Find where the given text appears and provide that cell's center as [x, y] coordinate. 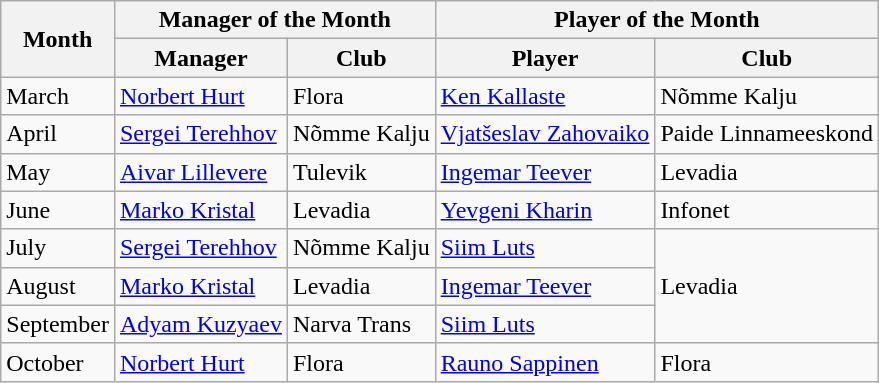
April [58, 134]
May [58, 172]
Narva Trans [361, 324]
Aivar Lillevere [200, 172]
July [58, 248]
Rauno Sappinen [545, 362]
October [58, 362]
Month [58, 39]
Manager [200, 58]
Player [545, 58]
Manager of the Month [274, 20]
March [58, 96]
August [58, 286]
Player of the Month [656, 20]
Infonet [767, 210]
Tulevik [361, 172]
September [58, 324]
Yevgeni Kharin [545, 210]
Ken Kallaste [545, 96]
June [58, 210]
Vjatšeslav Zahovaiko [545, 134]
Paide Linnameeskond [767, 134]
Adyam Kuzyaev [200, 324]
